Return (x, y) of the center of cell containing provided text 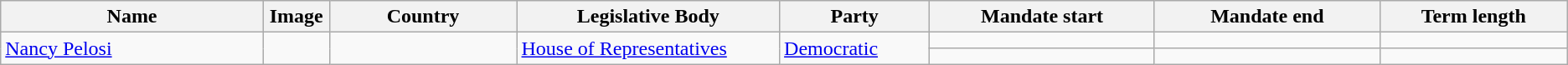
Image (297, 17)
Party (854, 17)
Term length (1473, 17)
Country (423, 17)
Mandate end (1266, 17)
Mandate start (1042, 17)
Democratic (854, 48)
Name (132, 17)
House of Representatives (648, 48)
Nancy Pelosi (132, 48)
Legislative Body (648, 17)
